Locate the cell with the specified text and output its (x, y) center coordinate. 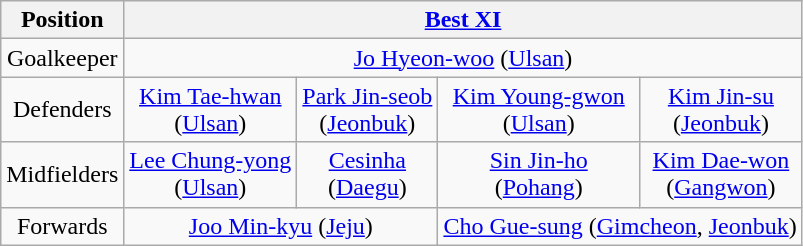
Position (62, 20)
Joo Min-kyu (Jeju) (281, 226)
Kim Young-gwon (Ulsan) (539, 110)
Park Jin-seob (Jeonbuk) (368, 110)
Defenders (62, 110)
Lee Chung-yong (Ulsan) (210, 174)
Cho Gue-sung (Gimcheon, Jeonbuk) (620, 226)
Sin Jin-ho (Pohang) (539, 174)
Midfielders (62, 174)
Kim Dae-won (Gangwon) (722, 174)
Forwards (62, 226)
Kim Tae-hwan (Ulsan) (210, 110)
Jo Hyeon-woo (Ulsan) (463, 58)
Kim Jin-su (Jeonbuk) (722, 110)
Best XI (463, 20)
Cesinha (Daegu) (368, 174)
Goalkeeper (62, 58)
